Output the (X, Y) coordinate of the center of the cell containing the given text.  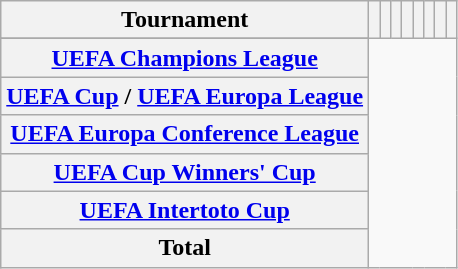
UEFA Cup / UEFA Europa League (185, 96)
Total (185, 248)
UEFA Champions League (185, 58)
UEFA Cup Winners' Cup (185, 172)
UEFA Europa Conference League (185, 134)
Tournament (185, 20)
UEFA Intertoto Cup (185, 210)
